Search for the cell housing the specified text and yield its [X, Y] center coordinate. 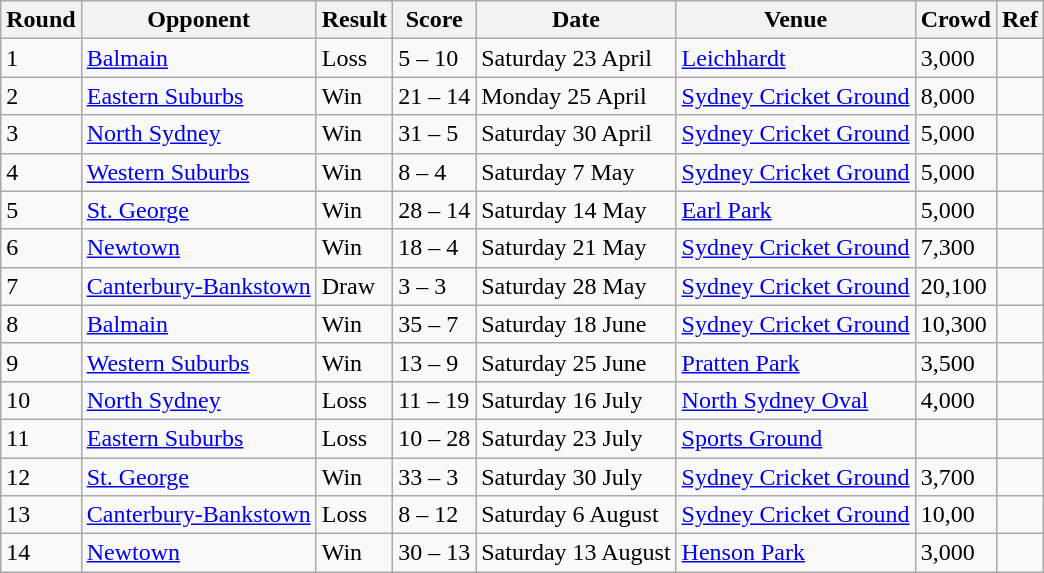
13 – 9 [434, 362]
Saturday 6 August [576, 515]
Leichhardt [796, 58]
10,300 [956, 324]
33 – 3 [434, 477]
Saturday 7 May [576, 172]
Saturday 30 April [576, 134]
30 – 13 [434, 553]
Sports Ground [796, 438]
Score [434, 20]
10 – 28 [434, 438]
5 – 10 [434, 58]
North Sydney Oval [796, 400]
3 [41, 134]
Draw [354, 286]
5 [41, 210]
Ref [1020, 20]
Saturday 14 May [576, 210]
21 – 14 [434, 96]
Saturday 28 May [576, 286]
13 [41, 515]
Round [41, 20]
Saturday 13 August [576, 553]
Date [576, 20]
Pratten Park [796, 362]
3,700 [956, 477]
31 – 5 [434, 134]
12 [41, 477]
3,500 [956, 362]
10,00 [956, 515]
4 [41, 172]
Saturday 16 July [576, 400]
2 [41, 96]
Saturday 25 June [576, 362]
Result [354, 20]
1 [41, 58]
Saturday 23 April [576, 58]
Opponent [198, 20]
11 [41, 438]
8 – 12 [434, 515]
35 – 7 [434, 324]
7,300 [956, 248]
14 [41, 553]
6 [41, 248]
Crowd [956, 20]
8,000 [956, 96]
4,000 [956, 400]
Saturday 21 May [576, 248]
Monday 25 April [576, 96]
9 [41, 362]
8 [41, 324]
28 – 14 [434, 210]
18 – 4 [434, 248]
11 – 19 [434, 400]
3 – 3 [434, 286]
20,100 [956, 286]
Venue [796, 20]
Saturday 18 June [576, 324]
10 [41, 400]
Saturday 23 July [576, 438]
7 [41, 286]
8 – 4 [434, 172]
Earl Park [796, 210]
Henson Park [796, 553]
Saturday 30 July [576, 477]
